Pinpoint the cell where the given text exists, returning its (x, y) midpoint coordinate. 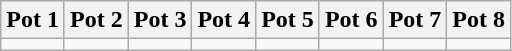
Pot 7 (415, 20)
Pot 2 (96, 20)
Pot 6 (351, 20)
Pot 4 (224, 20)
Pot 5 (288, 20)
Pot 1 (33, 20)
Pot 3 (160, 20)
Pot 8 (479, 20)
